Detect which cell encompasses the target text, then output its [X, Y] center coordinate. 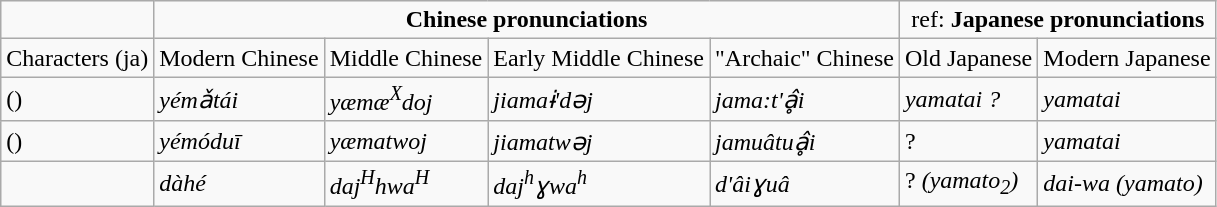
jamuâtuḁ̂i [805, 141]
Chinese pronunciations [527, 20]
ref: Japanese pronunciations [1058, 20]
jama:t'ḁ̂i [805, 100]
yémóduī [239, 141]
yémǎtái [239, 100]
dai-wa (yamato) [1127, 184]
Middle Chinese [406, 58]
? [968, 141]
yæmatwoj [406, 141]
? (yamato2) [968, 184]
Modern Chinese [239, 58]
yæmæXdoj [406, 100]
jiamaɨ'dəj [599, 100]
Characters (ja) [78, 58]
Old Japanese [968, 58]
dajhɣwah [599, 184]
d'âiɣuâ [805, 184]
"Archaic" Chinese [805, 58]
Modern Japanese [1127, 58]
dàhé [239, 184]
jiamatwəj [599, 141]
Early Middle Chinese [599, 58]
dajHhwaH [406, 184]
yamatai ? [968, 100]
